From the cell containing the given text, extract its center point as [X, Y] coordinate. 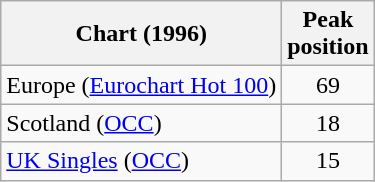
Scotland (OCC) [142, 123]
Peakposition [328, 34]
UK Singles (OCC) [142, 161]
69 [328, 85]
Europe (Eurochart Hot 100) [142, 85]
15 [328, 161]
18 [328, 123]
Chart (1996) [142, 34]
